For the text-containing cell, return its midpoint in (x, y) coordinate format. 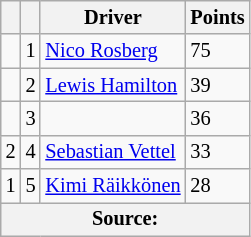
3 (31, 118)
36 (217, 118)
33 (217, 152)
Lewis Hamilton (112, 85)
Kimi Räikkönen (112, 186)
Points (217, 17)
4 (31, 152)
28 (217, 186)
75 (217, 51)
Source: (126, 219)
Nico Rosberg (112, 51)
Sebastian Vettel (112, 152)
5 (31, 186)
Driver (112, 17)
39 (217, 85)
